Output the (x, y) coordinate of the center of the cell containing the given text.  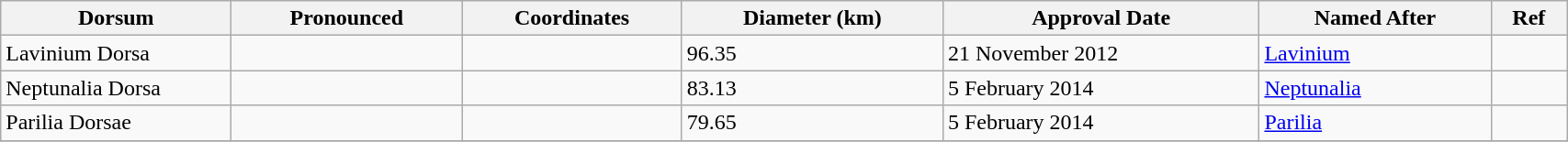
Neptunalia (1375, 88)
Ref (1529, 18)
Named After (1375, 18)
83.13 (812, 88)
Diameter (km) (812, 18)
Pronounced (347, 18)
Lavinium (1375, 53)
Approval Date (1100, 18)
79.65 (812, 123)
Parilia Dorsae (116, 123)
96.35 (812, 53)
Dorsum (116, 18)
Lavinium Dorsa (116, 53)
Neptunalia Dorsa (116, 88)
21 November 2012 (1100, 53)
Coordinates (571, 18)
Parilia (1375, 123)
